Determine the [x, y] coordinate at the center of the cell enclosing the given text.  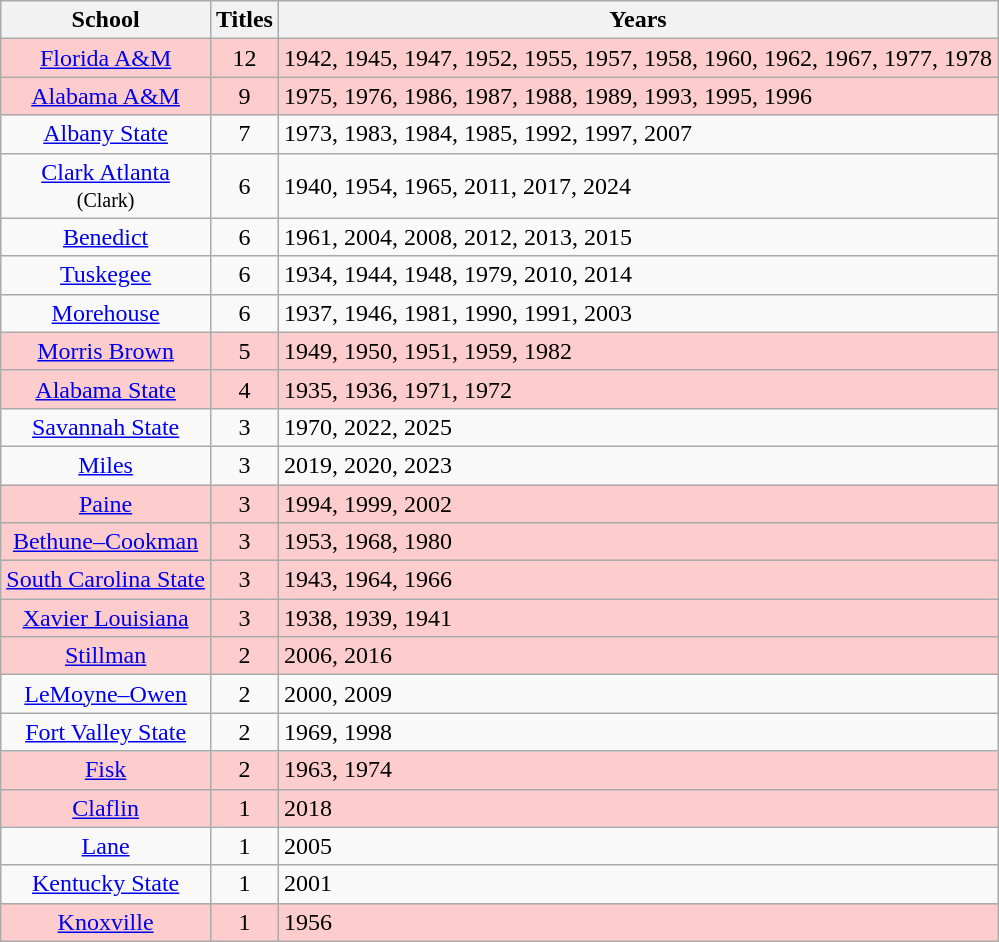
Years [638, 20]
Alabama State [106, 389]
2001 [638, 884]
Miles [106, 465]
Morris Brown [106, 351]
Bethune–Cookman [106, 542]
Morehouse [106, 313]
2000, 2009 [638, 694]
12 [244, 58]
Benedict [106, 237]
1956 [638, 922]
1949, 1950, 1951, 1959, 1982 [638, 351]
Savannah State [106, 427]
South Carolina State [106, 580]
Knoxville [106, 922]
Paine [106, 503]
2019, 2020, 2023 [638, 465]
1938, 1939, 1941 [638, 618]
1994, 1999, 2002 [638, 503]
1961, 2004, 2008, 2012, 2013, 2015 [638, 237]
1975, 1976, 1986, 1987, 1988, 1989, 1993, 1995, 1996 [638, 96]
1943, 1964, 1966 [638, 580]
2006, 2016 [638, 656]
1953, 1968, 1980 [638, 542]
9 [244, 96]
1970, 2022, 2025 [638, 427]
2005 [638, 846]
Albany State [106, 134]
School [106, 20]
Lane [106, 846]
4 [244, 389]
Fisk [106, 770]
Xavier Louisiana [106, 618]
Florida A&M [106, 58]
1937, 1946, 1981, 1990, 1991, 2003 [638, 313]
1942, 1945, 1947, 1952, 1955, 1957, 1958, 1960, 1962, 1967, 1977, 1978 [638, 58]
Claflin [106, 808]
2018 [638, 808]
Alabama A&M [106, 96]
1934, 1944, 1948, 1979, 2010, 2014 [638, 275]
1969, 1998 [638, 732]
Fort Valley State [106, 732]
Tuskegee [106, 275]
Titles [244, 20]
1973, 1983, 1984, 1985, 1992, 1997, 2007 [638, 134]
Stillman [106, 656]
5 [244, 351]
1935, 1936, 1971, 1972 [638, 389]
LeMoyne–Owen [106, 694]
Kentucky State [106, 884]
1963, 1974 [638, 770]
1940, 1954, 1965, 2011, 2017, 2024 [638, 186]
Clark Atlanta(Clark) [106, 186]
7 [244, 134]
